Determine the (X, Y) coordinate at the center of the cell enclosing the given text.  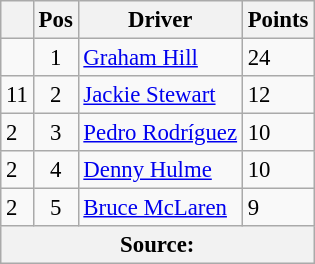
Pos (56, 20)
1 (56, 58)
Source: (158, 245)
9 (278, 208)
11 (18, 95)
24 (278, 58)
3 (56, 133)
Driver (160, 20)
Denny Hulme (160, 170)
Bruce McLaren (160, 208)
Points (278, 20)
Graham Hill (160, 58)
5 (56, 208)
12 (278, 95)
Pedro Rodríguez (160, 133)
4 (56, 170)
Jackie Stewart (160, 95)
